Pinpoint the cell where the given text exists, returning its (x, y) midpoint coordinate. 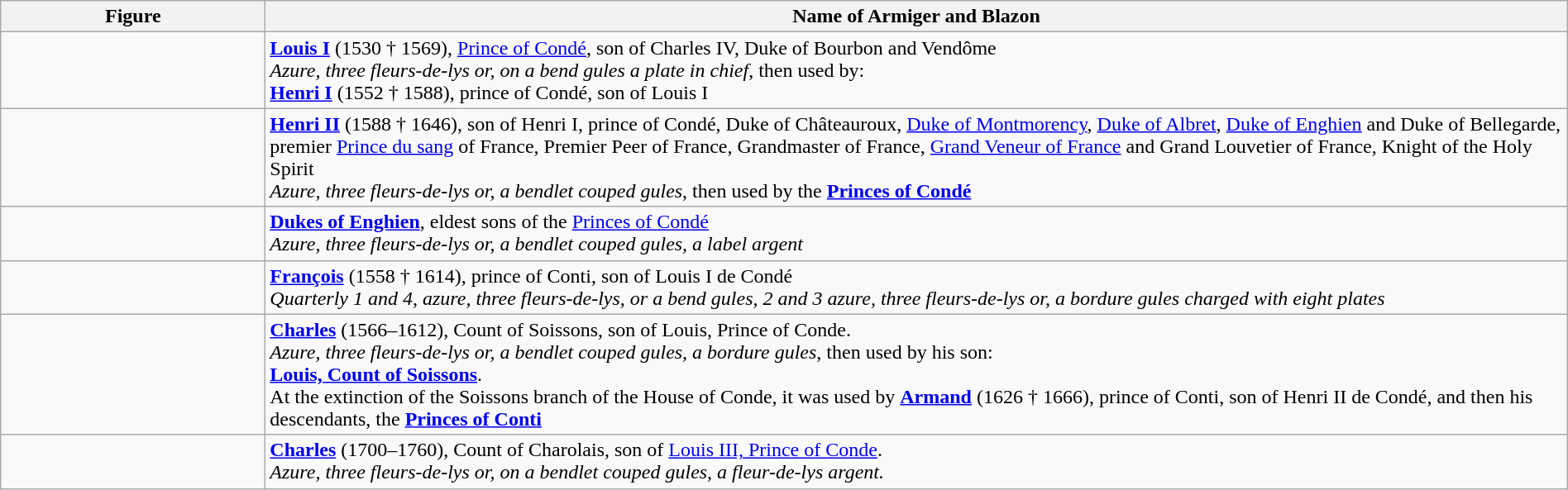
Name of Armiger and Blazon (916, 17)
Dukes of Enghien, eldest sons of the Princes of CondéAzure, three fleurs-de-lys or, a bendlet couped gules, a label argent (916, 233)
Figure (133, 17)
